For the text-containing cell, return its midpoint in (x, y) coordinate format. 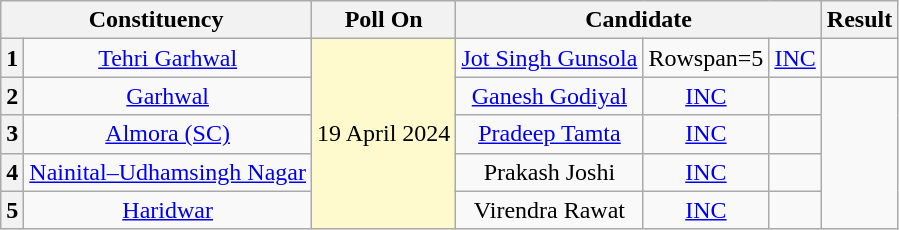
2 (12, 96)
Constituency (156, 20)
Ganesh Godiyal (550, 96)
Rowspan=5 (706, 58)
Result (859, 20)
Nainital–Udhamsingh Nagar (168, 172)
Haridwar (168, 210)
5 (12, 210)
Prakash Joshi (550, 172)
Jot Singh Gunsola (550, 58)
Garhwal (168, 96)
Almora (SC) (168, 134)
19 April 2024 (383, 134)
Pradeep Tamta (550, 134)
Virendra Rawat (550, 210)
1 (12, 58)
3 (12, 134)
Tehri Garhwal (168, 58)
Candidate (638, 20)
Poll On (383, 20)
4 (12, 172)
